Locate the cell with the specified text and output its [x, y] center coordinate. 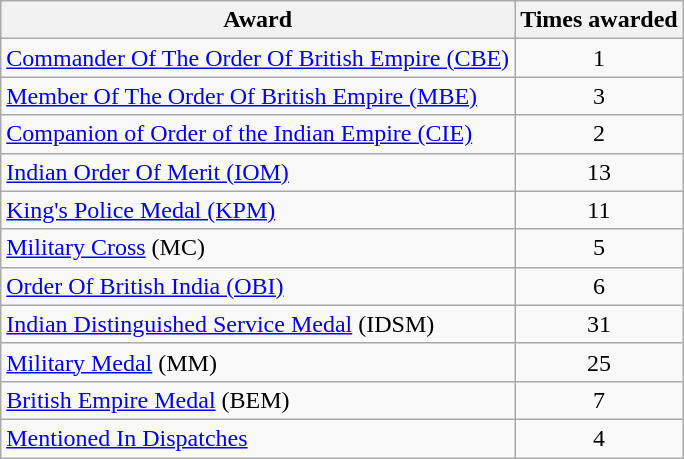
Member Of The Order Of British Empire (MBE) [258, 96]
5 [600, 248]
4 [600, 438]
British Empire Medal (BEM) [258, 400]
Times awarded [600, 20]
Military Medal (MM) [258, 362]
13 [600, 172]
7 [600, 400]
3 [600, 96]
11 [600, 210]
25 [600, 362]
Award [258, 20]
Commander Of The Order Of British Empire (CBE) [258, 58]
2 [600, 134]
Order Of British India (OBI) [258, 286]
1 [600, 58]
6 [600, 286]
King's Police Medal (KPM) [258, 210]
Mentioned In Dispatches [258, 438]
Military Cross (MC) [258, 248]
31 [600, 324]
Indian Order Of Merit (IOM) [258, 172]
Companion of Order of the Indian Empire (CIE) [258, 134]
Indian Distinguished Service Medal (IDSM) [258, 324]
